Detect which cell encompasses the target text, then output its (X, Y) center coordinate. 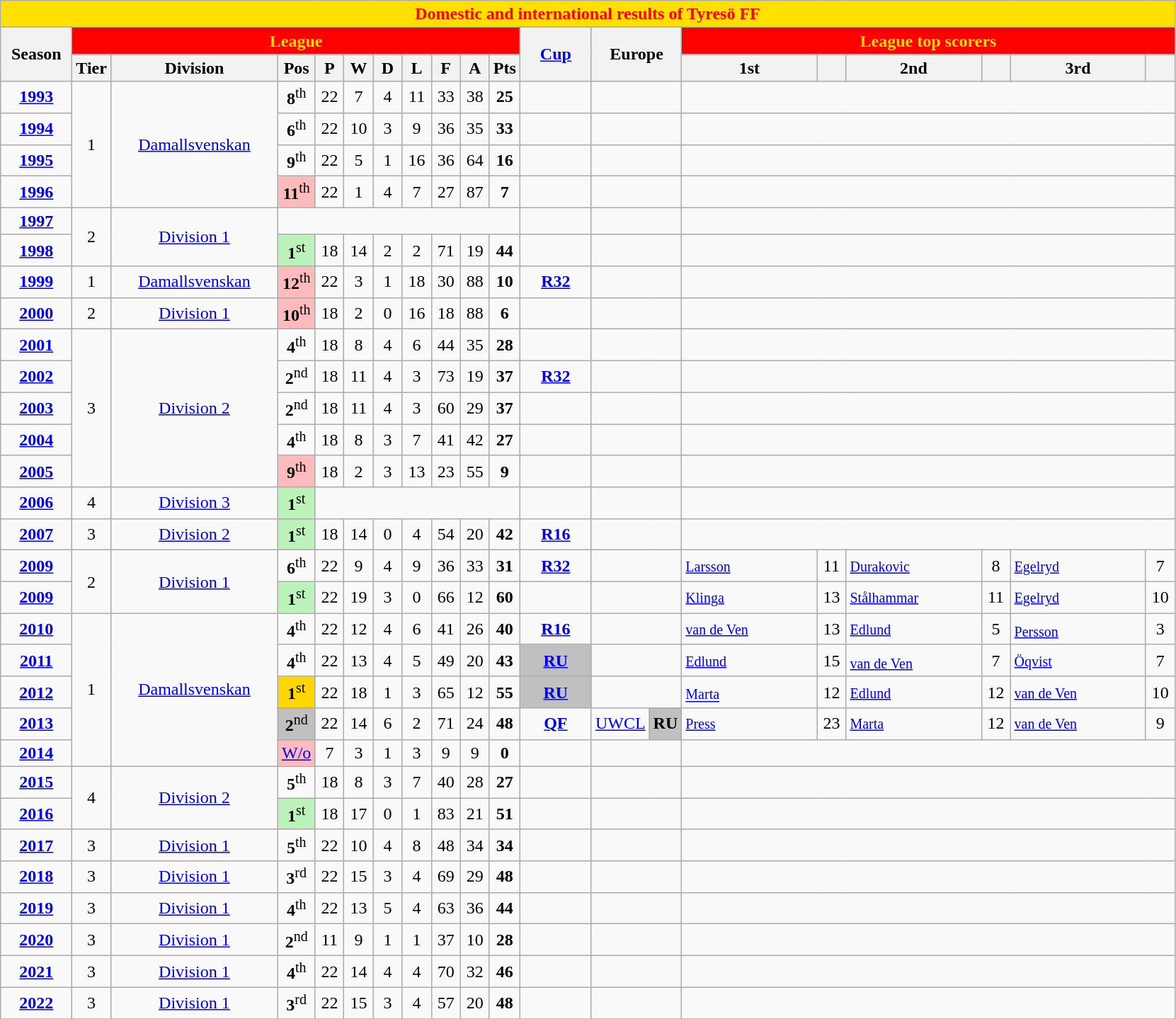
A (474, 68)
30 (446, 282)
2012 (37, 693)
Press (749, 724)
70 (446, 972)
W (358, 68)
2019 (37, 908)
Durakovic (913, 567)
Cup (555, 55)
25 (504, 98)
League (296, 41)
21 (474, 814)
31 (504, 567)
1998 (37, 251)
2002 (37, 377)
17 (358, 814)
1993 (37, 98)
24 (474, 724)
65 (446, 693)
73 (446, 377)
L (416, 68)
QF (555, 724)
54 (446, 534)
Domestic and international results of Tyresö FF (588, 14)
66 (446, 598)
63 (446, 908)
Europe (636, 55)
2013 (37, 724)
Larsson (749, 567)
2000 (37, 313)
43 (504, 660)
2001 (37, 346)
Pos (296, 68)
1994 (37, 129)
11th (296, 193)
Tier (92, 68)
2010 (37, 629)
Klinga (749, 598)
P (330, 68)
2003 (37, 408)
51 (504, 814)
2022 (37, 1003)
Division 3 (194, 503)
1996 (37, 193)
1997 (37, 221)
69 (446, 877)
38 (474, 98)
Season (37, 55)
2005 (37, 472)
2020 (37, 940)
87 (474, 193)
1995 (37, 160)
32 (474, 972)
12th (296, 282)
83 (446, 814)
2007 (37, 534)
Öqvist (1078, 660)
64 (474, 160)
2015 (37, 782)
46 (504, 972)
1999 (37, 282)
W/o (296, 753)
57 (446, 1003)
League top scorers (928, 41)
Stålhammar (913, 598)
Pts (504, 68)
2014 (37, 753)
10th (296, 313)
2011 (37, 660)
D (388, 68)
2017 (37, 846)
2004 (37, 440)
26 (474, 629)
Division (194, 68)
2016 (37, 814)
UWCL (620, 724)
2021 (37, 972)
Persson (1078, 629)
2018 (37, 877)
2006 (37, 503)
49 (446, 660)
F (446, 68)
8th (296, 98)
